Determine the [X, Y] coordinate at the center of the cell enclosing the given text.  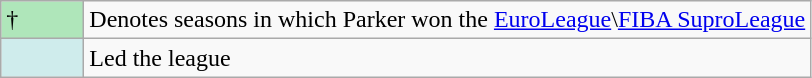
Led the league [448, 58]
† [42, 20]
Denotes seasons in which Parker won the EuroLeague\FIBA SuproLeague [448, 20]
